Return (x, y) of the center of cell containing provided text 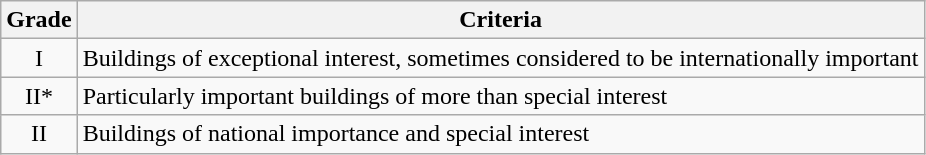
II (39, 134)
II* (39, 96)
Criteria (500, 20)
Buildings of exceptional interest, sometimes considered to be internationally important (500, 58)
Buildings of national importance and special interest (500, 134)
I (39, 58)
Particularly important buildings of more than special interest (500, 96)
Grade (39, 20)
